Return the (x, y) coordinate for the center point of the cell that contains the specified text.  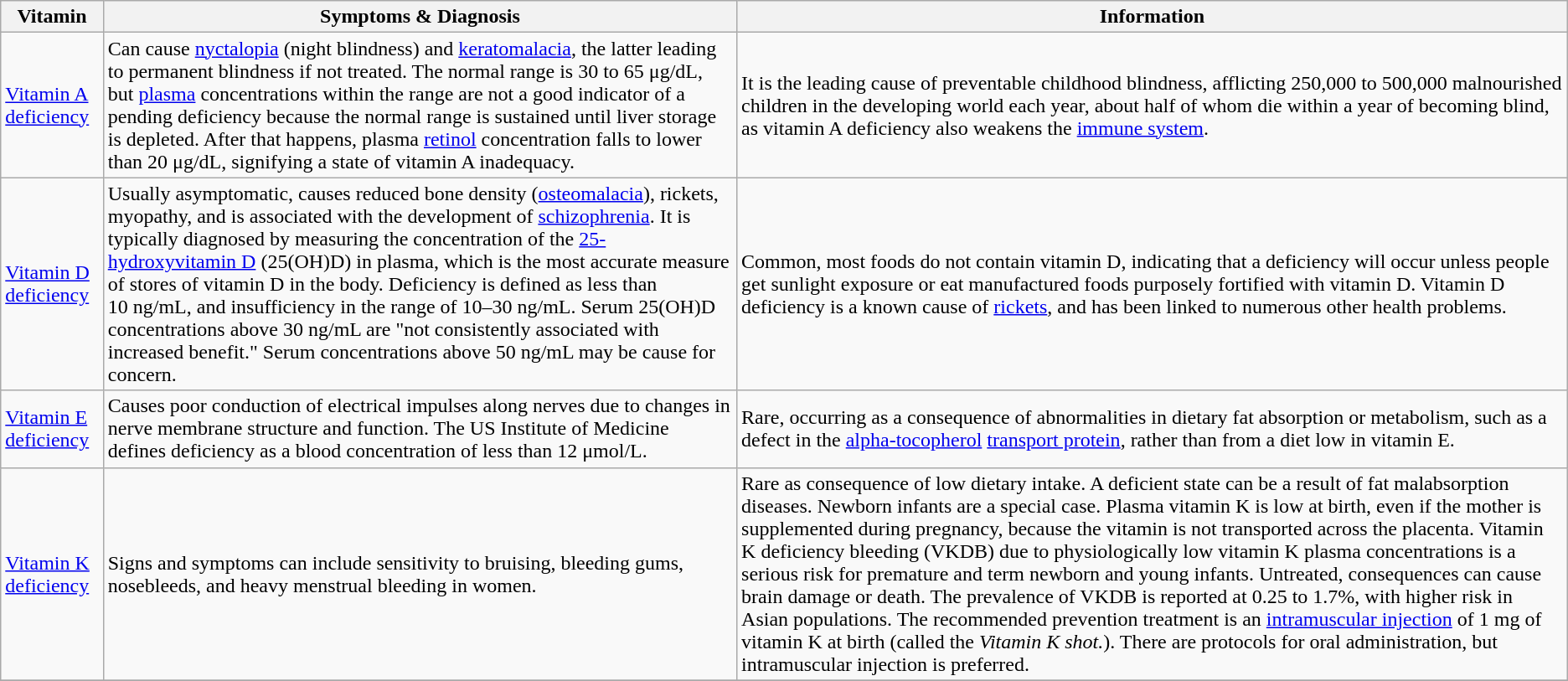
Vitamin E deficiency (52, 429)
Vitamin (52, 17)
Vitamin A deficiency (52, 106)
Information (1153, 17)
Vitamin D deficiency (52, 284)
Symptoms & Diagnosis (420, 17)
Vitamin K deficiency (52, 574)
Signs and symptoms can include sensitivity to bruising, bleeding gums, nosebleeds, and heavy menstrual bleeding in women. (420, 574)
